From the cell containing the given text, extract its center point as [x, y] coordinate. 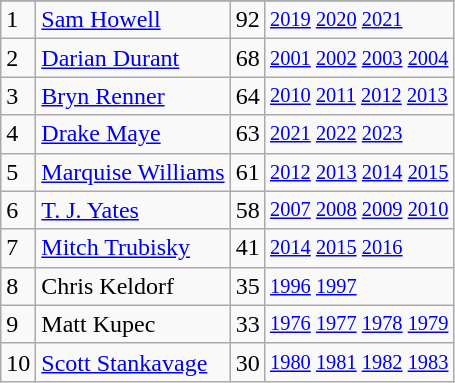
2019 2020 2021 [359, 20]
9 [18, 324]
2001 2002 2003 2004 [359, 58]
2 [18, 58]
Chris Keldorf [133, 286]
5 [18, 172]
10 [18, 362]
Bryn Renner [133, 96]
92 [248, 20]
1976 1977 1978 1979 [359, 324]
2007 2008 2009 2010 [359, 210]
Marquise Williams [133, 172]
T. J. Yates [133, 210]
1996 1997 [359, 286]
6 [18, 210]
Scott Stankavage [133, 362]
35 [248, 286]
1 [18, 20]
Matt Kupec [133, 324]
8 [18, 286]
2012 2013 2014 2015 [359, 172]
Mitch Trubisky [133, 248]
3 [18, 96]
61 [248, 172]
Sam Howell [133, 20]
41 [248, 248]
Darian Durant [133, 58]
Drake Maye [133, 134]
2021 2022 2023 [359, 134]
7 [18, 248]
58 [248, 210]
1980 1981 1982 1983 [359, 362]
64 [248, 96]
33 [248, 324]
30 [248, 362]
2014 2015 2016 [359, 248]
2010 2011 2012 2013 [359, 96]
63 [248, 134]
4 [18, 134]
68 [248, 58]
